Output the [X, Y] coordinate of the center of the cell containing the given text.  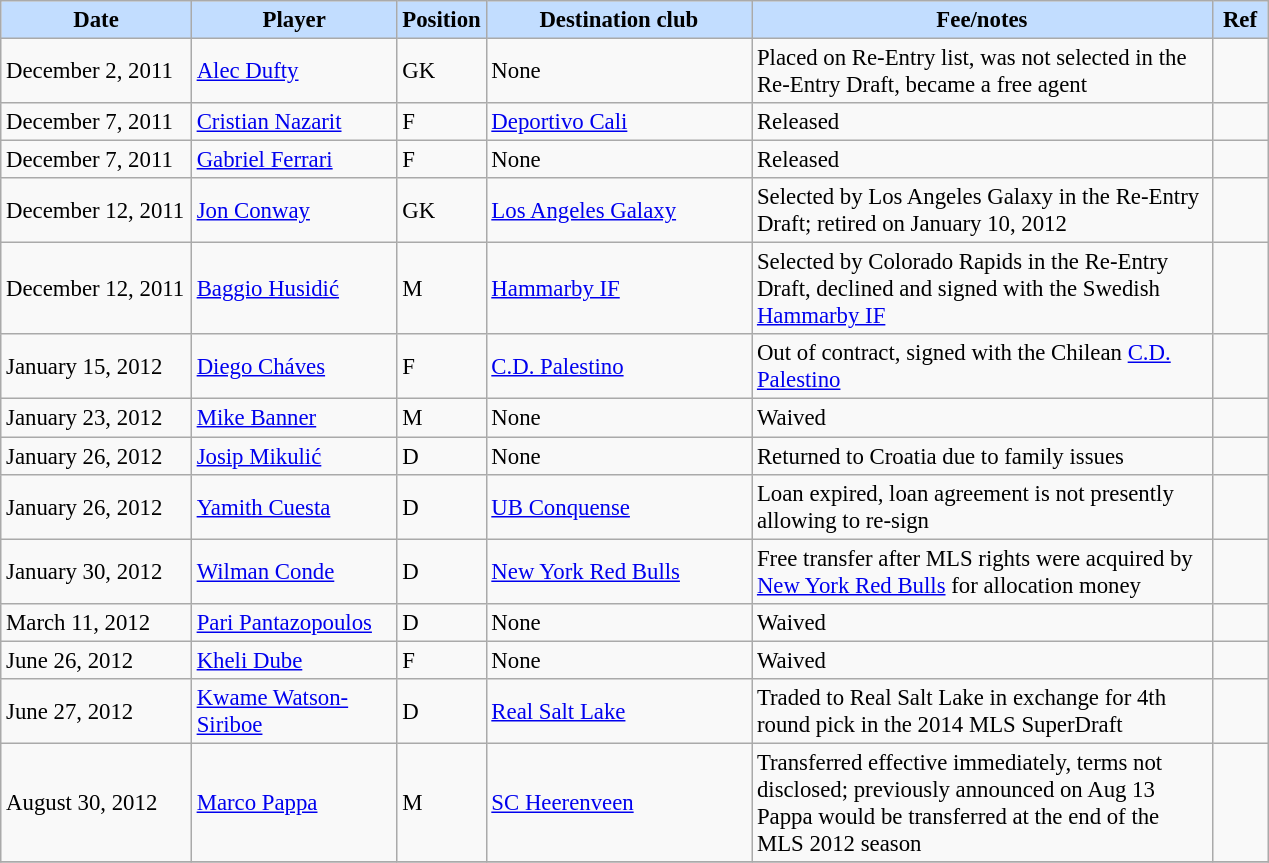
Real Salt Lake [619, 712]
Fee/notes [982, 20]
Jon Conway [294, 210]
Free transfer after MLS rights were acquired by New York Red Bulls for allocation money [982, 572]
Destination club [619, 20]
Josip Mikulić [294, 456]
Loan expired, loan agreement is not presently allowing to re-sign [982, 506]
SC Heerenveen [619, 802]
UB Conquense [619, 506]
Position [442, 20]
Mike Banner [294, 418]
March 11, 2012 [96, 622]
Transferred effective immediately, terms not disclosed; previously announced on Aug 13 Pappa would be transferred at the end of the MLS 2012 season [982, 802]
Placed on Re-Entry list, was not selected in the Re-Entry Draft, became a free agent [982, 72]
C.D. Palestino [619, 366]
Traded to Real Salt Lake in exchange for 4th round pick in the 2014 MLS SuperDraft [982, 712]
Alec Dufty [294, 72]
Wilman Conde [294, 572]
Marco Pappa [294, 802]
New York Red Bulls [619, 572]
Date [96, 20]
January 15, 2012 [96, 366]
January 30, 2012 [96, 572]
Player [294, 20]
Returned to Croatia due to family issues [982, 456]
Selected by Los Angeles Galaxy in the Re-Entry Draft; retired on January 10, 2012 [982, 210]
August 30, 2012 [96, 802]
Baggio Husidić [294, 289]
Ref [1240, 20]
Hammarby IF [619, 289]
Gabriel Ferrari [294, 160]
December 2, 2011 [96, 72]
Diego Cháves [294, 366]
Selected by Colorado Rapids in the Re-Entry Draft, declined and signed with the Swedish Hammarby IF [982, 289]
Kwame Watson-Siriboe [294, 712]
Los Angeles Galaxy [619, 210]
June 27, 2012 [96, 712]
January 23, 2012 [96, 418]
Kheli Dube [294, 660]
Out of contract, signed with the Chilean C.D. Palestino [982, 366]
Cristian Nazarit [294, 122]
Pari Pantazopoulos [294, 622]
Yamith Cuesta [294, 506]
Deportivo Cali [619, 122]
June 26, 2012 [96, 660]
